Return (X, Y) of the center of cell containing provided text 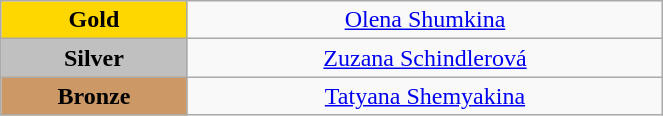
Tatyana Shemyakina (425, 96)
Olena Shumkina (425, 20)
Bronze (94, 96)
Zuzana Schindlerová (425, 58)
Gold (94, 20)
Silver (94, 58)
